Scan for the cell matching the given text and deliver its [X, Y] coordinate at center. 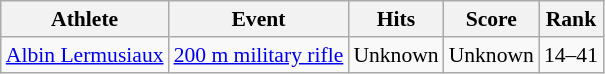
Athlete [85, 19]
Rank [571, 19]
Albin Lermusiaux [85, 55]
14–41 [571, 55]
Hits [396, 19]
Score [492, 19]
Event [259, 19]
200 m military rifle [259, 55]
